Identify which cell holds the provided text, then report its [x, y] central coordinate. 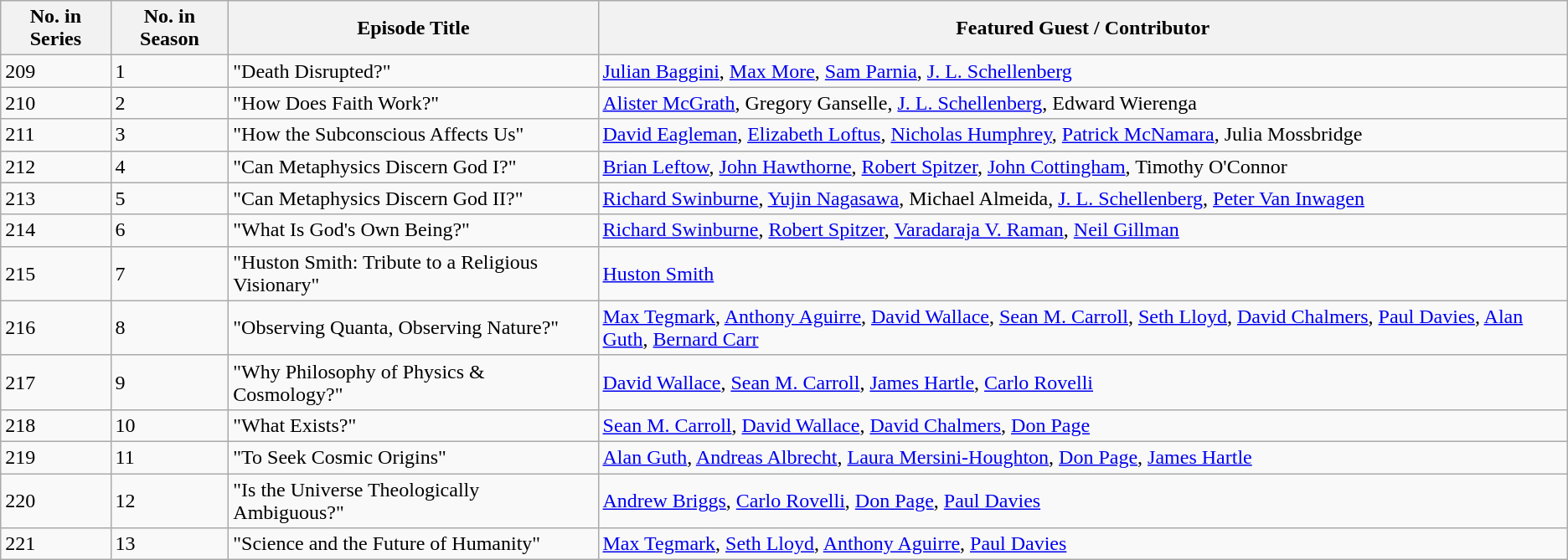
"Is the Universe Theologically Ambiguous?" [414, 501]
"Observing Quanta, Observing Nature?" [414, 328]
David Eagleman, Elizabeth Loftus, Nicholas Humphrey, Patrick McNamara, Julia Mossbridge [1082, 135]
"Can Metaphysics Discern God I?" [414, 167]
Huston Smith [1082, 273]
Brian Leftow, John Hawthorne, Robert Spitzer, John Cottingham, Timothy O'Connor [1082, 167]
"How Does Faith Work?" [414, 103]
Max Tegmark, Seth Lloyd, Anthony Aguirre, Paul Davies [1082, 544]
12 [169, 501]
Sean M. Carroll, David Wallace, David Chalmers, Don Page [1082, 425]
Featured Guest / Contributor [1082, 28]
220 [55, 501]
4 [169, 167]
7 [169, 273]
Richard Swinburne, Yujin Nagasawa, Michael Almeida, J. L. Schellenberg, Peter Van Inwagen [1082, 198]
215 [55, 273]
11 [169, 457]
"Why Philosophy of Physics & Cosmology?" [414, 382]
8 [169, 328]
213 [55, 198]
1 [169, 71]
5 [169, 198]
6 [169, 230]
"What Is God's Own Being?" [414, 230]
218 [55, 425]
"Huston Smith: Tribute to a Religious Visionary" [414, 273]
"To Seek Cosmic Origins" [414, 457]
"Can Metaphysics Discern God II?" [414, 198]
10 [169, 425]
216 [55, 328]
"Death Disrupted?" [414, 71]
Max Tegmark, Anthony Aguirre, David Wallace, Sean M. Carroll, Seth Lloyd, David Chalmers, Paul Davies, Alan Guth, Bernard Carr [1082, 328]
212 [55, 167]
3 [169, 135]
"How the Subconscious Affects Us" [414, 135]
217 [55, 382]
2 [169, 103]
Andrew Briggs, Carlo Rovelli, Don Page, Paul Davies [1082, 501]
13 [169, 544]
Episode Title [414, 28]
219 [55, 457]
No. in Season [169, 28]
Julian Baggini, Max More, Sam Parnia, J. L. Schellenberg [1082, 71]
210 [55, 103]
"Science and the Future of Humanity" [414, 544]
"What Exists?" [414, 425]
221 [55, 544]
David Wallace, Sean M. Carroll, James Hartle, Carlo Rovelli [1082, 382]
214 [55, 230]
211 [55, 135]
Alister McGrath, Gregory Ganselle, J. L. Schellenberg, Edward Wierenga [1082, 103]
Alan Guth, Andreas Albrecht, Laura Mersini-Houghton, Don Page, James Hartle [1082, 457]
Richard Swinburne, Robert Spitzer, Varadaraja V. Raman, Neil Gillman [1082, 230]
No. in Series [55, 28]
209 [55, 71]
9 [169, 382]
